Return the (x, y) coordinate for the center point of the cell that contains the specified text.  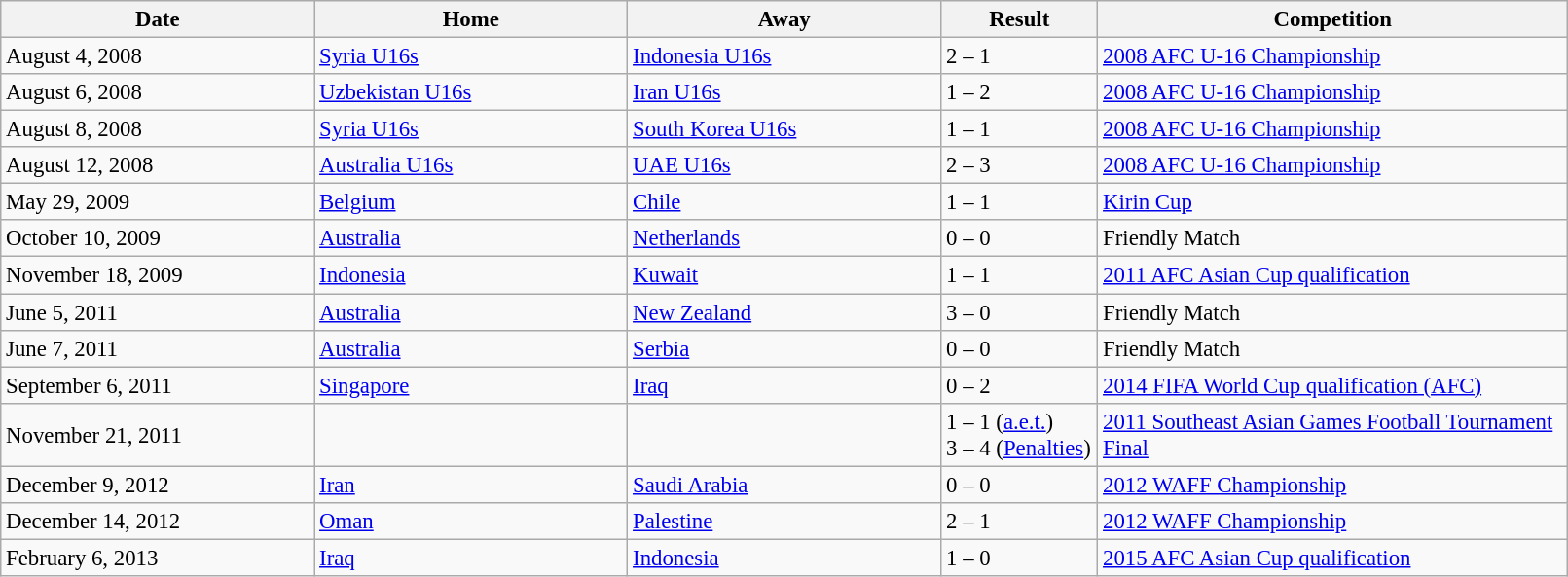
0 – 2 (1020, 385)
Belgium (471, 202)
June 7, 2011 (158, 348)
Competition (1333, 19)
Palestine (784, 522)
August 6, 2008 (158, 92)
Iran U16s (784, 92)
2 – 3 (1020, 165)
2011 Southeast Asian Games Football Tournament Final (1333, 434)
Away (784, 19)
UAE U16s (784, 165)
December 9, 2012 (158, 485)
Oman (471, 522)
1 – 0 (1020, 558)
1 – 1 (a.e.t.) 3 – 4 (Penalties) (1020, 434)
Australia U16s (471, 165)
Uzbekistan U16s (471, 92)
Result (1020, 19)
Singapore (471, 385)
Netherlands (784, 238)
September 6, 2011 (158, 385)
New Zealand (784, 312)
November 18, 2009 (158, 275)
Home (471, 19)
Saudi Arabia (784, 485)
August 4, 2008 (158, 56)
Indonesia U16s (784, 56)
2014 FIFA World Cup qualification (AFC) (1333, 385)
August 8, 2008 (158, 129)
Kuwait (784, 275)
Chile (784, 202)
1 – 2 (1020, 92)
South Korea U16s (784, 129)
November 21, 2011 (158, 434)
Date (158, 19)
Serbia (784, 348)
February 6, 2013 (158, 558)
October 10, 2009 (158, 238)
3 – 0 (1020, 312)
December 14, 2012 (158, 522)
2011 AFC Asian Cup qualification (1333, 275)
Iran (471, 485)
2015 AFC Asian Cup qualification (1333, 558)
Kirin Cup (1333, 202)
June 5, 2011 (158, 312)
August 12, 2008 (158, 165)
May 29, 2009 (158, 202)
